From the cell containing the given text, extract its center point as (x, y) coordinate. 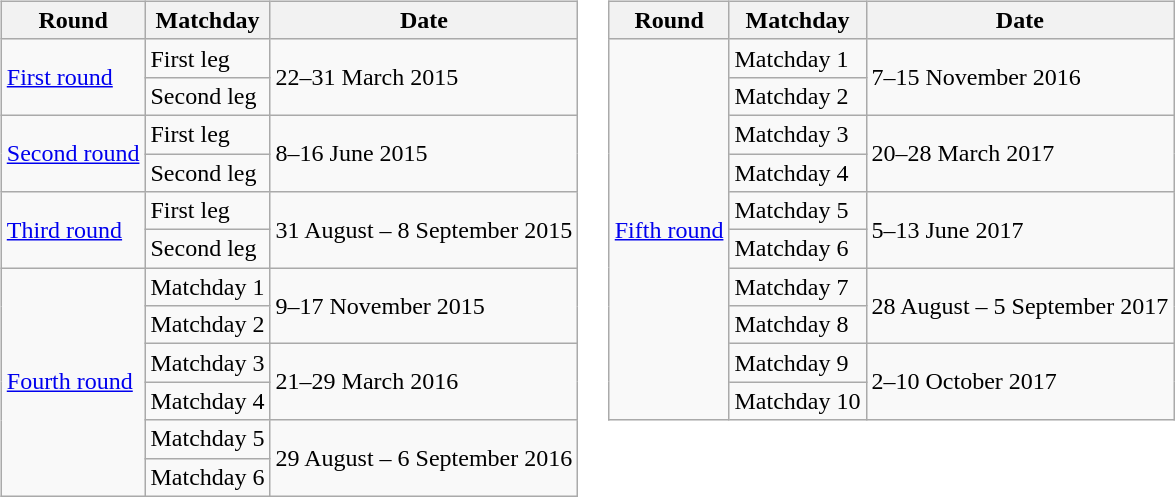
2–10 October 2017 (1020, 382)
Second round (73, 153)
31 August – 8 September 2015 (424, 230)
Third round (73, 230)
Matchday 9 (798, 363)
8–16 June 2015 (424, 153)
First round (73, 77)
22–31 March 2015 (424, 77)
Matchday 8 (798, 325)
9–17 November 2015 (424, 306)
Matchday 10 (798, 401)
28 August – 5 September 2017 (1020, 306)
29 August – 6 September 2016 (424, 458)
21–29 March 2016 (424, 382)
Fifth round (669, 230)
Fourth round (73, 382)
Matchday 7 (798, 287)
20–28 March 2017 (1020, 153)
5–13 June 2017 (1020, 230)
7–15 November 2016 (1020, 77)
